Search for the cell housing the specified text and yield its (x, y) center coordinate. 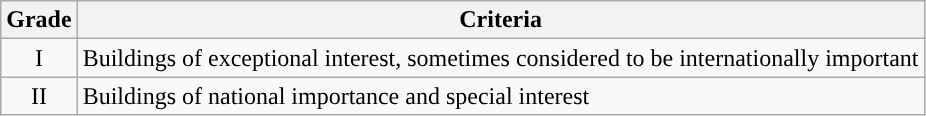
II (39, 96)
Buildings of national importance and special interest (500, 96)
I (39, 58)
Grade (39, 20)
Buildings of exceptional interest, sometimes considered to be internationally important (500, 58)
Criteria (500, 20)
